Capture the cell that displays the provided text and extract its (X, Y) central coordinate. 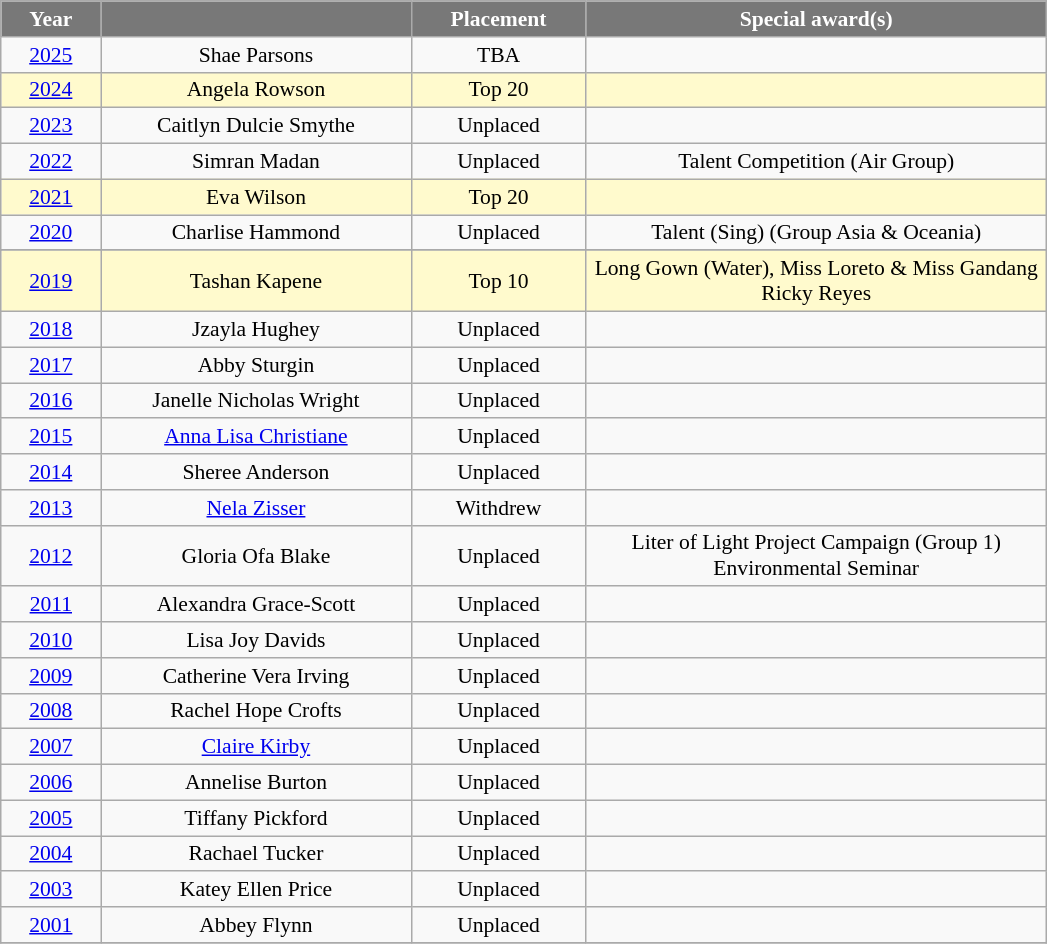
Caitlyn Dulcie Smythe (256, 126)
2016 (51, 401)
Special award(s) (816, 19)
2015 (51, 437)
2004 (51, 854)
Withdrew (498, 508)
2003 (51, 890)
Tashan Kapene (256, 282)
Rachael Tucker (256, 854)
Jzayla Hughey (256, 330)
Long Gown (Water), Miss Loreto & Miss Gandang Ricky Reyes (816, 282)
2023 (51, 126)
Claire Kirby (256, 747)
Abbey Flynn (256, 925)
Nela Zisser (256, 508)
Talent Competition (Air Group) (816, 162)
2017 (51, 365)
Alexandra Grace-Scott (256, 605)
Charlise Hammond (256, 233)
Annelise Burton (256, 783)
Rachel Hope Crofts (256, 711)
Talent (Sing) (Group Asia & Oceania) (816, 233)
Liter of Light Project Campaign (Group 1) Environmental Seminar (816, 556)
2005 (51, 818)
TBA (498, 55)
2018 (51, 330)
2020 (51, 233)
2008 (51, 711)
Placement (498, 19)
2022 (51, 162)
2012 (51, 556)
2006 (51, 783)
Lisa Joy Davids (256, 640)
2014 (51, 472)
Top 10 (498, 282)
Angela Rowson (256, 90)
2007 (51, 747)
Tiffany Pickford (256, 818)
Simran Madan (256, 162)
2009 (51, 676)
Year (51, 19)
Abby Sturgin (256, 365)
2019 (51, 282)
2021 (51, 197)
Anna Lisa Christiane (256, 437)
2010 (51, 640)
2025 (51, 55)
Shae Parsons (256, 55)
Gloria Ofa Blake (256, 556)
Katey Ellen Price (256, 890)
2011 (51, 605)
Janelle Nicholas Wright (256, 401)
2024 (51, 90)
2001 (51, 925)
Eva Wilson (256, 197)
Catherine Vera Irving (256, 676)
Sheree Anderson (256, 472)
2013 (51, 508)
